Pinpoint the cell where the given text exists, returning its [x, y] midpoint coordinate. 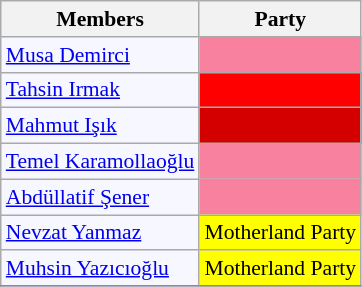
Abdüllatif Şener [100, 197]
Members [100, 19]
Party [280, 19]
Muhsin Yazıcıoğlu [100, 269]
Musa Demirci [100, 55]
Nevzat Yanmaz [100, 233]
Temel Karamollaoğlu [100, 162]
Mahmut Işık [100, 126]
Tahsin Irmak [100, 90]
